Output the [x, y] coordinate of the center of the cell containing the given text.  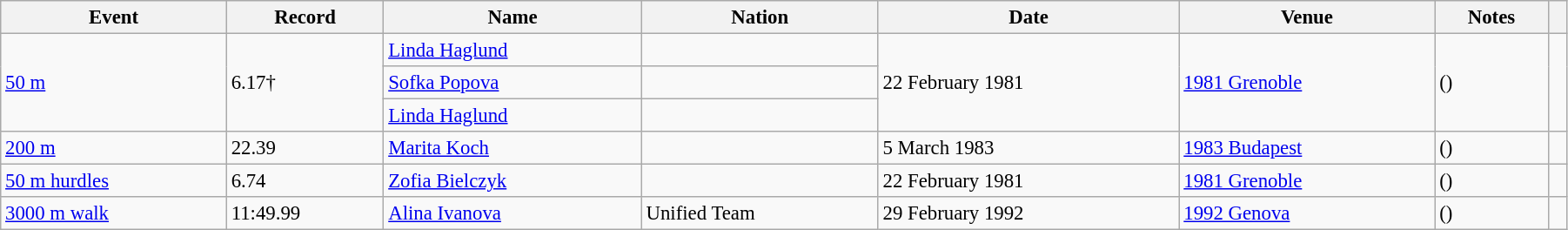
22.39 [305, 148]
1992 Genova [1307, 213]
Venue [1307, 17]
Unified Team [760, 213]
50 m [114, 84]
11:49.99 [305, 213]
5 March 1983 [1029, 148]
1983 Budapest [1307, 148]
Date [1029, 17]
Nation [760, 17]
Event [114, 17]
Zofia Bielczyk [513, 181]
200 m [114, 148]
29 February 1992 [1029, 213]
50 m hurdles [114, 181]
Alina Ivanova [513, 213]
Sofka Popova [513, 83]
Marita Koch [513, 148]
6.74 [305, 181]
Notes [1491, 17]
Name [513, 17]
6.17† [305, 84]
3000 m walk [114, 213]
Record [305, 17]
